Determine the (X, Y) coordinate at the center of the cell enclosing the given text.  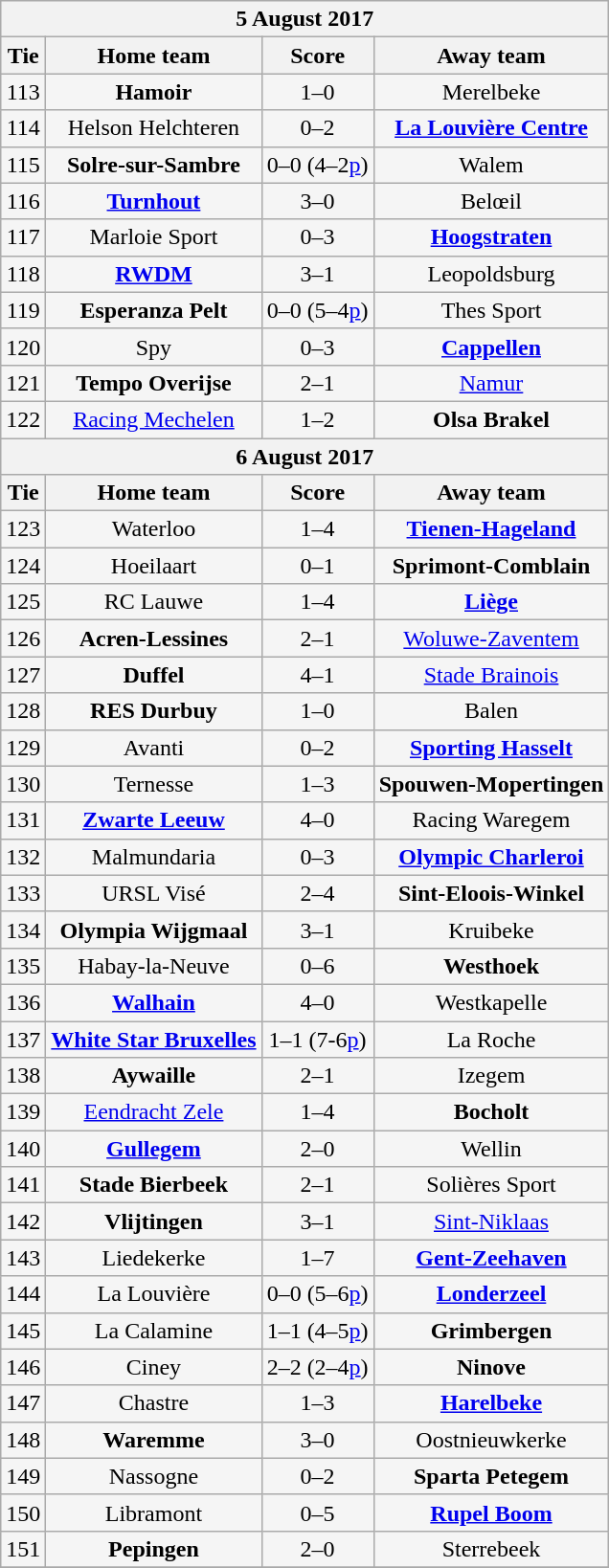
Ninove (491, 1367)
0–0 (5–6p) (318, 1294)
123 (23, 529)
116 (23, 201)
0–0 (5–4p) (318, 310)
Ternesse (153, 784)
142 (23, 1221)
Olsa Brakel (491, 419)
Chastre (153, 1403)
Malmundaria (153, 857)
117 (23, 237)
120 (23, 347)
122 (23, 419)
La Louvière (153, 1294)
128 (23, 711)
2–4 (318, 893)
134 (23, 930)
Liège (491, 602)
Habay-la-Neuve (153, 966)
119 (23, 310)
Olympia Wijgmaal (153, 930)
Zwarte Leeuw (153, 820)
Helson Helchteren (153, 128)
126 (23, 638)
Namur (491, 383)
6 August 2017 (304, 457)
151 (23, 1549)
0–1 (318, 566)
150 (23, 1512)
Racing Mechelen (153, 419)
Nassogne (153, 1476)
144 (23, 1294)
113 (23, 92)
132 (23, 857)
Woluwe-Zaventem (491, 638)
Duffel (153, 675)
Spy (153, 347)
129 (23, 748)
Esperanza Pelt (153, 310)
143 (23, 1258)
Leopoldsburg (491, 274)
141 (23, 1185)
1–7 (318, 1258)
130 (23, 784)
1–1 (7-6p) (318, 1039)
Stade Bierbeek (153, 1185)
135 (23, 966)
Sporting Hasselt (491, 748)
146 (23, 1367)
La Calamine (153, 1331)
Sterrebeek (491, 1549)
RES Durbuy (153, 711)
118 (23, 274)
125 (23, 602)
Kruibeke (491, 930)
Izegem (491, 1076)
Wellin (491, 1149)
Westkapelle (491, 1002)
4–1 (318, 675)
147 (23, 1403)
Walhain (153, 1002)
Solre-sur-Sambre (153, 165)
Rupel Boom (491, 1512)
Waremme (153, 1440)
137 (23, 1039)
Hoeilaart (153, 566)
Eendracht Zele (153, 1112)
136 (23, 1002)
Ciney (153, 1367)
La Louvière Centre (491, 128)
Racing Waregem (491, 820)
Gent-Zeehaven (491, 1258)
Hamoir (153, 92)
Tienen-Hageland (491, 529)
White Star Bruxelles (153, 1039)
Sint-Niklaas (491, 1221)
Harelbeke (491, 1403)
Aywaille (153, 1076)
Walem (491, 165)
1–2 (318, 419)
Turnhout (153, 201)
138 (23, 1076)
0–0 (4–2p) (318, 165)
127 (23, 675)
148 (23, 1440)
Oostnieuwkerke (491, 1440)
Waterloo (153, 529)
Thes Sport (491, 310)
131 (23, 820)
Gullegem (153, 1149)
140 (23, 1149)
Avanti (153, 748)
Stade Brainois (491, 675)
RWDM (153, 274)
124 (23, 566)
Marloie Sport (153, 237)
Belœil (491, 201)
Sint-Eloois-Winkel (491, 893)
2–2 (2–4p) (318, 1367)
Pepingen (153, 1549)
Bocholt (491, 1112)
Merelbeke (491, 92)
Westhoek (491, 966)
La Roche (491, 1039)
145 (23, 1331)
1–1 (4–5p) (318, 1331)
Tempo Overijse (153, 383)
Vlijtingen (153, 1221)
0–5 (318, 1512)
Sprimont-Comblain (491, 566)
URSL Visé (153, 893)
5 August 2017 (304, 19)
Liedekerke (153, 1258)
Hoogstraten (491, 237)
Acren-Lessines (153, 638)
Olympic Charleroi (491, 857)
Libramont (153, 1512)
Cappellen (491, 347)
Sparta Petegem (491, 1476)
149 (23, 1476)
0–6 (318, 966)
115 (23, 165)
Grimbergen (491, 1331)
133 (23, 893)
Spouwen-Mopertingen (491, 784)
Solières Sport (491, 1185)
Balen (491, 711)
Londerzeel (491, 1294)
RC Lauwe (153, 602)
114 (23, 128)
121 (23, 383)
139 (23, 1112)
